Provide the (x, y) coordinate of the cell's center where the given text is located.  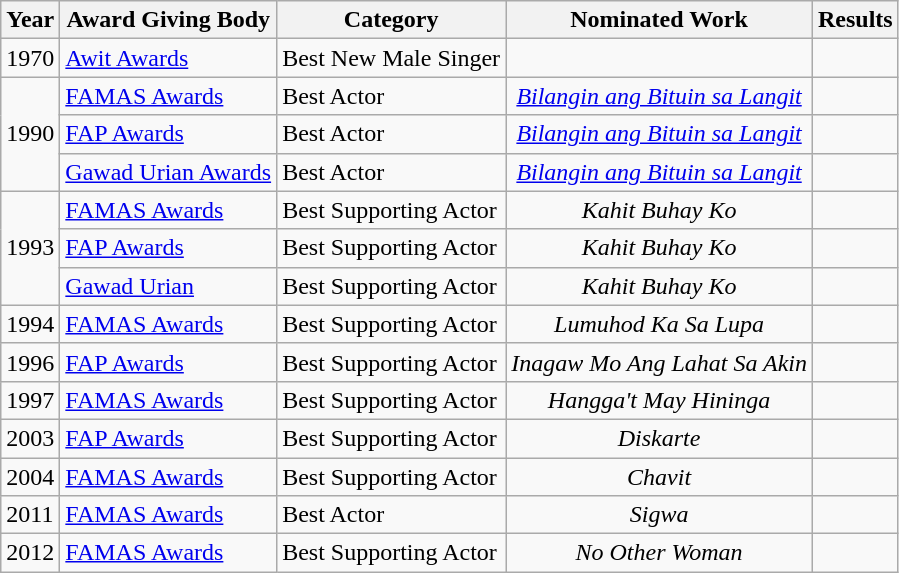
1996 (30, 362)
1993 (30, 248)
Hangga't May Hininga (660, 400)
Awit Awards (168, 58)
1990 (30, 134)
Gawad Urian (168, 286)
Lumuhod Ka Sa Lupa (660, 324)
Best New Male Singer (392, 58)
1970 (30, 58)
Results (855, 20)
Inagaw Mo Ang Lahat Sa Akin (660, 362)
Diskarte (660, 438)
Award Giving Body (168, 20)
1994 (30, 324)
2011 (30, 515)
2004 (30, 477)
Gawad Urian Awards (168, 172)
Year (30, 20)
2012 (30, 553)
No Other Woman (660, 553)
Nominated Work (660, 20)
2003 (30, 438)
1997 (30, 400)
Sigwa (660, 515)
Category (392, 20)
Chavit (660, 477)
